Determine the (x, y) coordinate at the center of the cell enclosing the given text.  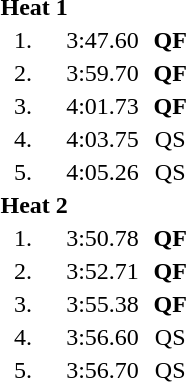
3:47.60 (102, 40)
3:55.38 (102, 304)
4:03.75 (102, 139)
3:50.78 (102, 238)
4:05.26 (102, 172)
3:59.70 (102, 73)
3:56.60 (102, 337)
3:52.71 (102, 271)
4:01.73 (102, 106)
